Return the (X, Y) coordinate for the center point of the cell that contains the specified text.  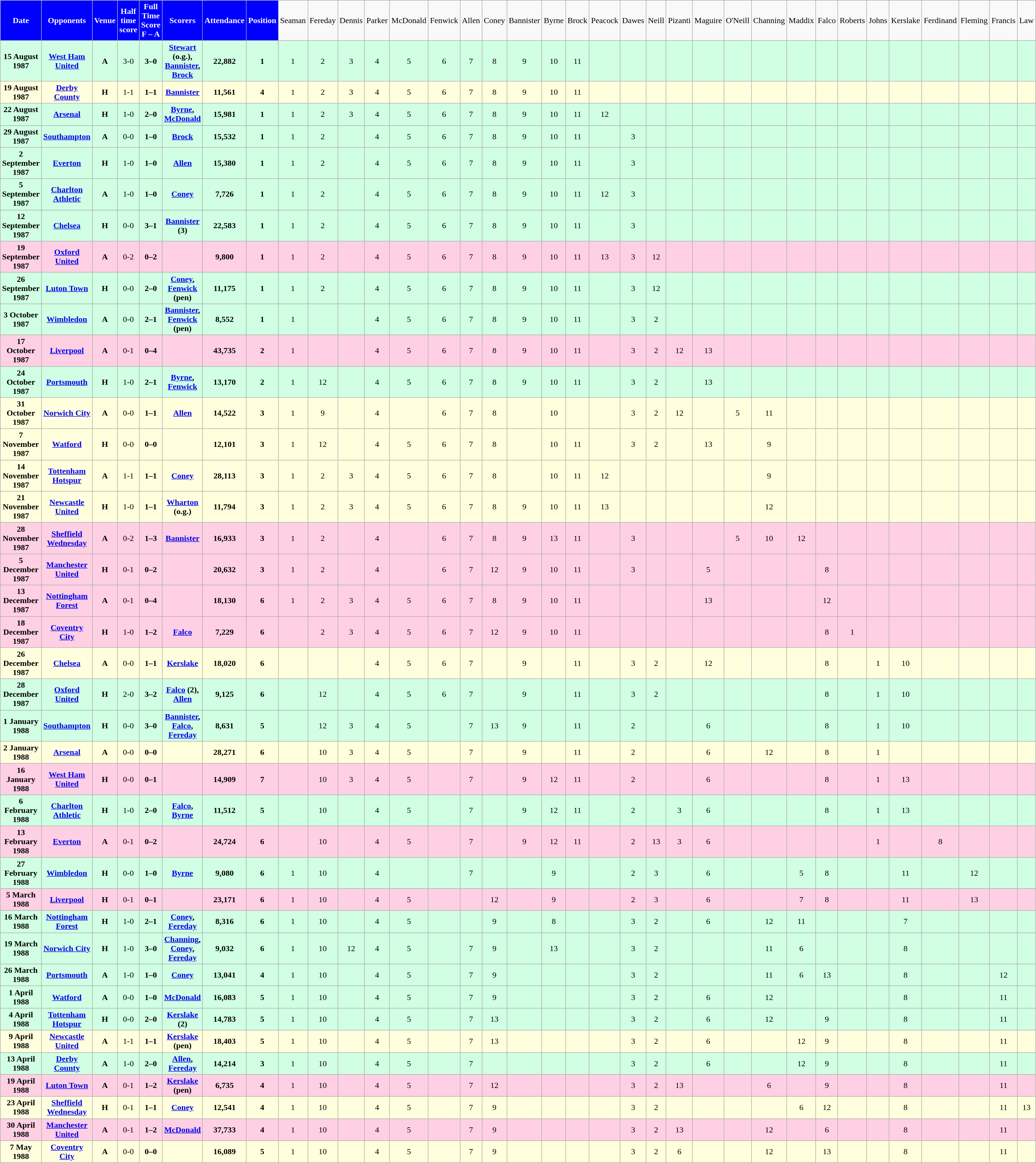
Opponents (67, 20)
13 February 1988 (21, 841)
Full Time ScoreF – A (151, 20)
Byrne, McDonald (183, 114)
19 September 1987 (21, 257)
3-0 (128, 61)
19 August 1987 (21, 92)
Fereday (323, 20)
30 April 1988 (21, 1129)
21 November 1987 (21, 507)
16 March 1988 (21, 922)
Coney, Fenwick (pen) (183, 288)
31 October 1987 (21, 413)
13 December 1987 (21, 601)
37,733 (224, 1129)
Parker (377, 20)
12 September 1987 (21, 225)
15,981 (224, 114)
7,726 (224, 194)
Seaman (293, 20)
6,735 (224, 1085)
Kerslake (2) (183, 1019)
Stewart (o.g.), Bannister, Brock (183, 61)
8,316 (224, 922)
Venue (105, 20)
28,271 (224, 752)
6 February 1988 (21, 810)
26 March 1988 (21, 975)
3–2 (151, 694)
Channing (769, 20)
11,561 (224, 92)
1–3 (151, 538)
22,583 (224, 225)
7 May 1988 (21, 1152)
3–1 (151, 225)
Roberts (852, 20)
Allen, Fereday (183, 1064)
Byrne, Fenwick (183, 382)
12,541 (224, 1108)
11,175 (224, 288)
17 October 1987 (21, 350)
Fenwick (444, 20)
15 August 1987 (21, 61)
1 April 1988 (21, 997)
16,083 (224, 997)
18,130 (224, 601)
14,522 (224, 413)
13,041 (224, 975)
5 September 1987 (21, 194)
Dawes (633, 20)
Fleming (974, 20)
23,171 (224, 900)
Francis (1003, 20)
26 September 1987 (21, 288)
14,909 (224, 779)
Falco, Byrne (183, 810)
18,020 (224, 663)
Neill (656, 20)
Maguire (708, 20)
Maddix (801, 20)
9,080 (224, 873)
2 January 1988 (21, 752)
26 December 1987 (21, 663)
16,933 (224, 538)
28 December 1987 (21, 694)
Coney, Fereday (183, 922)
8,552 (224, 319)
29 August 1987 (21, 137)
Bannister (3) (183, 225)
2-0 (128, 694)
Position (262, 20)
15,532 (224, 137)
27 February 1988 (21, 873)
13,170 (224, 382)
4 April 1988 (21, 1019)
16,089 (224, 1152)
3 October 1987 (21, 319)
Scorers (183, 20)
8,631 (224, 726)
Pizanti (679, 20)
9,800 (224, 257)
20,632 (224, 569)
5 March 1988 (21, 900)
12,101 (224, 444)
Half time score (128, 20)
28 November 1987 (21, 538)
9 April 1988 (21, 1041)
23 April 1988 (21, 1108)
14,783 (224, 1019)
13 April 1988 (21, 1064)
22 August 1987 (21, 114)
14,214 (224, 1064)
Channing, Coney, Fereday (183, 948)
18,403 (224, 1041)
O'Neill (738, 20)
7 November 1987 (21, 444)
Johns (878, 20)
Dennis (351, 20)
Bannister, Falco, Fereday (183, 726)
15,380 (224, 163)
19 April 1988 (21, 1085)
Ferdinand (940, 20)
14 November 1987 (21, 476)
Falco (2), Allen (183, 694)
7,229 (224, 632)
5 December 1987 (21, 569)
43,735 (224, 350)
1 January 1988 (21, 726)
24,724 (224, 841)
Attendance (224, 20)
11,512 (224, 810)
18 December 1987 (21, 632)
Wharton (o.g.) (183, 507)
Peacock (604, 20)
22,882 (224, 61)
Law (1026, 20)
9,032 (224, 948)
11,794 (224, 507)
Date (21, 20)
16 January 1988 (21, 779)
Bannister, Fenwick (pen) (183, 319)
9,125 (224, 694)
2 September 1987 (21, 163)
19 March 1988 (21, 948)
24 October 1987 (21, 382)
28,113 (224, 476)
